Extract the [x, y] coordinate from the center of the cell holding the provided text.  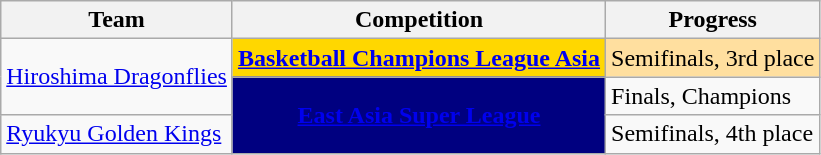
Progress [713, 20]
Ryukyu Golden Kings [117, 134]
East Asia Super League [418, 115]
Semifinals, 4th place [713, 134]
Semifinals, 3rd place [713, 58]
Basketball Champions League Asia [418, 58]
Hiroshima Dragonflies [117, 77]
Finals, Champions [713, 96]
Team [117, 20]
Competition [418, 20]
